Output the [x, y] coordinate of the center of the cell containing the given text.  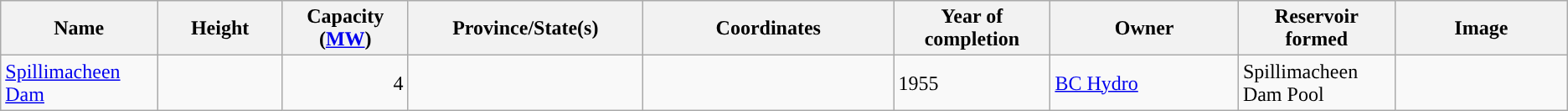
Spillimacheen Dam Pool [1317, 82]
Province/State(s) [526, 29]
BC Hydro [1144, 82]
Year of completion [972, 29]
Name [79, 29]
Capacity (MW) [345, 29]
Height [220, 29]
Image [1481, 29]
Reservoir formed [1317, 29]
Coordinates [769, 29]
1955 [972, 82]
4 [345, 82]
Spillimacheen Dam [79, 82]
Owner [1144, 29]
